Find where the given text appears and provide that cell's center as (X, Y) coordinate. 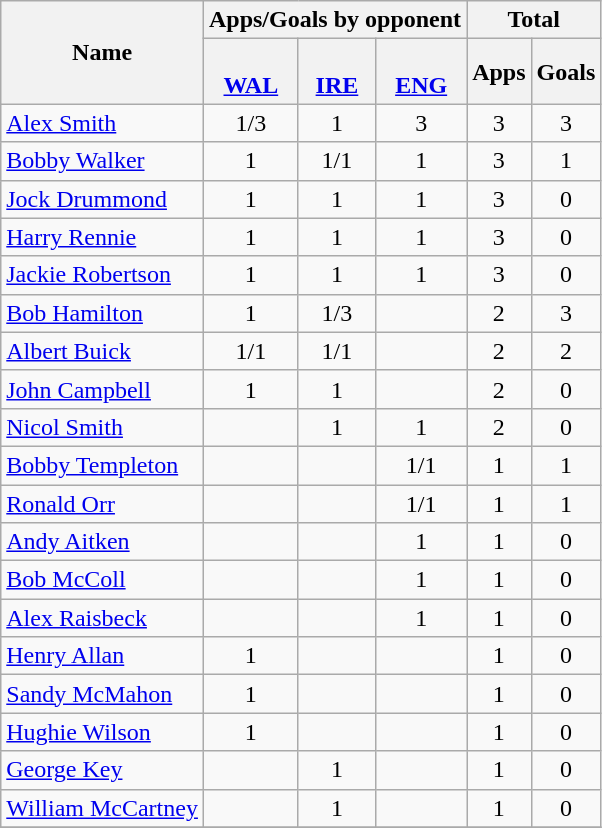
ENG (422, 72)
William McCartney (102, 808)
WAL (250, 72)
Henry Allan (102, 656)
Jackie Robertson (102, 275)
Goals (566, 72)
Jock Drummond (102, 199)
Total (534, 20)
Bob Hamilton (102, 313)
Harry Rennie (102, 237)
Alex Smith (102, 123)
Albert Buick (102, 351)
Apps/Goals by opponent (334, 20)
Bob McColl (102, 580)
Ronald Orr (102, 503)
George Key (102, 770)
John Campbell (102, 389)
Andy Aitken (102, 542)
Hughie Wilson (102, 732)
Name (102, 52)
Bobby Walker (102, 161)
Bobby Templeton (102, 465)
Sandy McMahon (102, 694)
Alex Raisbeck (102, 618)
Apps (499, 72)
IRE (336, 72)
Nicol Smith (102, 427)
